Detect which cell encompasses the target text, then output its (X, Y) center coordinate. 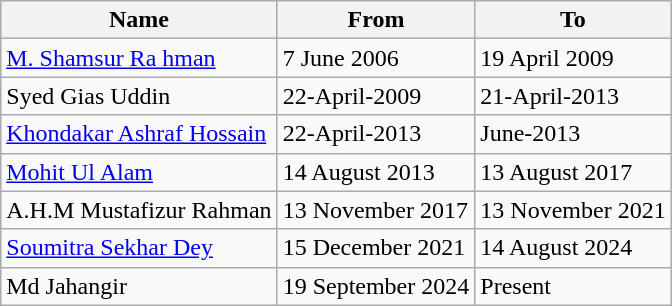
A.H.M Mustafizur Rahman (139, 210)
Mohit Ul Alam (139, 172)
June-2013 (573, 134)
13 November 2017 (376, 210)
M. Shamsur Ra hman (139, 58)
14 August 2024 (573, 248)
13 August 2017 (573, 172)
Soumitra Sekhar Dey (139, 248)
Name (139, 20)
22-April-2009 (376, 96)
21-April-2013 (573, 96)
15 December 2021 (376, 248)
Khondakar Ashraf Hossain (139, 134)
14 August 2013 (376, 172)
7 June 2006 (376, 58)
To (573, 20)
Syed Gias Uddin (139, 96)
22-April-2013 (376, 134)
From (376, 20)
19 September 2024 (376, 286)
Md Jahangir (139, 286)
13 November 2021 (573, 210)
Present (573, 286)
19 April 2009 (573, 58)
